Output the (x, y) coordinate of the center of the cell containing the given text.  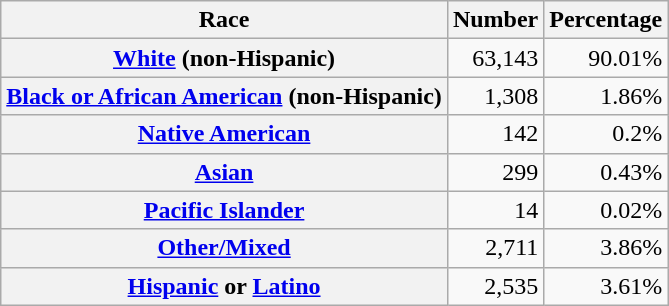
142 (495, 134)
White (non-Hispanic) (224, 58)
Native American (224, 134)
299 (495, 172)
14 (495, 210)
3.86% (606, 248)
Black or African American (non-Hispanic) (224, 96)
Pacific Islander (224, 210)
3.61% (606, 286)
Number (495, 20)
0.02% (606, 210)
Other/Mixed (224, 248)
Asian (224, 172)
0.43% (606, 172)
63,143 (495, 58)
1.86% (606, 96)
Race (224, 20)
Hispanic or Latino (224, 286)
90.01% (606, 58)
0.2% (606, 134)
1,308 (495, 96)
2,711 (495, 248)
Percentage (606, 20)
2,535 (495, 286)
